Return the (X, Y) coordinate for the center point of the cell that contains the specified text.  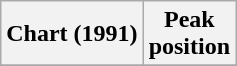
Chart (1991) (72, 34)
Peakposition (189, 34)
